Scan for the cell matching the given text and deliver its (x, y) coordinate at center. 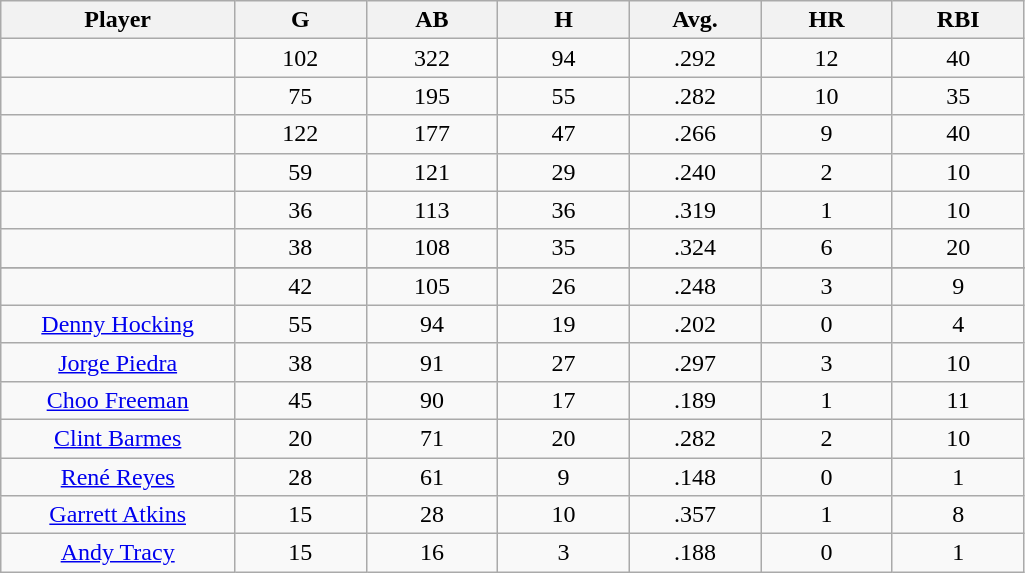
.292 (695, 58)
.240 (695, 172)
AB (432, 20)
122 (301, 134)
Avg. (695, 20)
75 (301, 96)
113 (432, 210)
19 (564, 324)
90 (432, 400)
17 (564, 400)
.188 (695, 553)
11 (958, 400)
12 (827, 58)
42 (301, 286)
45 (301, 400)
8 (958, 515)
26 (564, 286)
Garrett Atkins (118, 515)
91 (432, 362)
4 (958, 324)
.148 (695, 477)
61 (432, 477)
121 (432, 172)
47 (564, 134)
16 (432, 553)
H (564, 20)
Choo Freeman (118, 400)
59 (301, 172)
105 (432, 286)
.248 (695, 286)
177 (432, 134)
322 (432, 58)
.357 (695, 515)
71 (432, 438)
Denny Hocking (118, 324)
6 (827, 248)
Clint Barmes (118, 438)
.202 (695, 324)
G (301, 20)
195 (432, 96)
RBI (958, 20)
.189 (695, 400)
102 (301, 58)
.319 (695, 210)
Player (118, 20)
Jorge Piedra (118, 362)
27 (564, 362)
HR (827, 20)
.266 (695, 134)
108 (432, 248)
29 (564, 172)
René Reyes (118, 477)
Andy Tracy (118, 553)
.297 (695, 362)
.324 (695, 248)
